Identify which cell holds the provided text, then report its (X, Y) central coordinate. 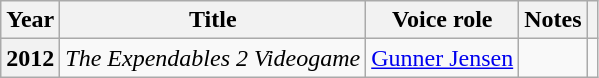
Notes (553, 20)
Voice role (442, 20)
Year (30, 20)
2012 (30, 58)
Gunner Jensen (442, 58)
Title (213, 20)
The Expendables 2 Videogame (213, 58)
